Provide the [x, y] coordinate of the cell's center where the given text is located.  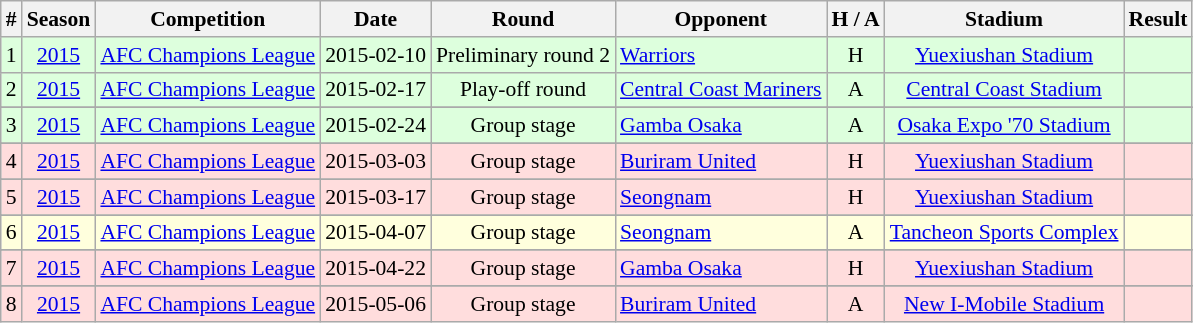
4 [12, 162]
2015-02-17 [376, 90]
Play-off round [523, 90]
7 [12, 269]
5 [12, 197]
Result [1158, 19]
2015-02-10 [376, 55]
2015-03-17 [376, 197]
Central Coast Mariners [721, 90]
2015-03-03 [376, 162]
2 [12, 90]
Preliminary round 2 [523, 55]
6 [12, 233]
2015-02-24 [376, 126]
2015-04-22 [376, 269]
Season [59, 19]
H / A [856, 19]
Stadium [1004, 19]
8 [12, 304]
3 [12, 126]
Date [376, 19]
# [12, 19]
Round [523, 19]
1 [12, 55]
2015-05-06 [376, 304]
Osaka Expo '70 Stadium [1004, 126]
2015-04-07 [376, 233]
New I-Mobile Stadium [1004, 304]
Opponent [721, 19]
Central Coast Stadium [1004, 90]
Competition [208, 19]
Warriors [721, 55]
Tancheon Sports Complex [1004, 233]
